Scan for the cell matching the given text and deliver its [x, y] coordinate at center. 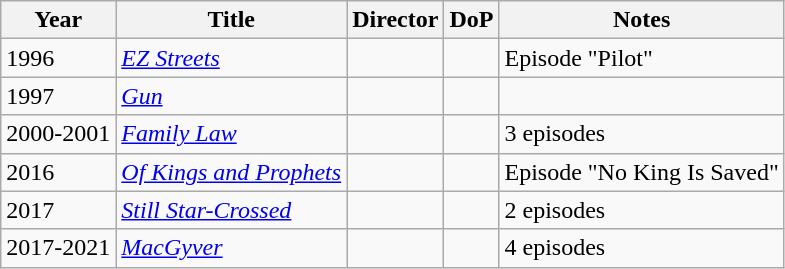
4 episodes [642, 248]
2016 [58, 172]
Still Star-Crossed [232, 210]
EZ Streets [232, 58]
2000-2001 [58, 134]
Director [396, 20]
Of Kings and Prophets [232, 172]
Gun [232, 96]
Episode "Pilot" [642, 58]
Year [58, 20]
2017 [58, 210]
Title [232, 20]
DoP [472, 20]
Episode "No King Is Saved" [642, 172]
MacGyver [232, 248]
3 episodes [642, 134]
2 episodes [642, 210]
Notes [642, 20]
Family Law [232, 134]
1997 [58, 96]
1996 [58, 58]
2017-2021 [58, 248]
